Pinpoint the cell where the given text exists, returning its (X, Y) midpoint coordinate. 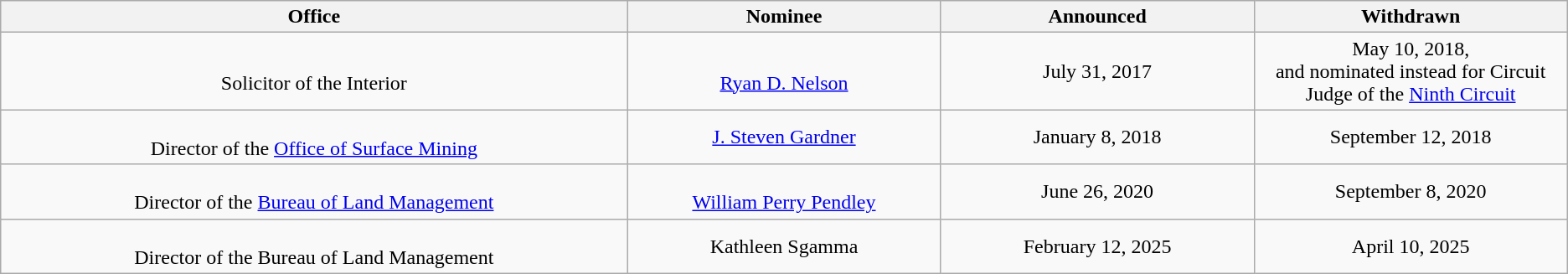
May 10, 2018, and nominated instead for Circuit Judge of the Ninth Circuit (1411, 71)
June 26, 2020 (1097, 191)
February 12, 2025 (1097, 246)
J. Steven Gardner (784, 137)
Nominee (784, 17)
Office (314, 17)
September 8, 2020 (1411, 191)
September 12, 2018 (1411, 137)
Withdrawn (1411, 17)
April 10, 2025 (1411, 246)
Announced (1097, 17)
Ryan D. Nelson (784, 71)
William Perry Pendley (784, 191)
Director of the Office of Surface Mining (314, 137)
Solicitor of the Interior (314, 71)
July 31, 2017 (1097, 71)
January 8, 2018 (1097, 137)
Kathleen Sgamma (784, 246)
